Scan for the cell matching the given text and deliver its (x, y) coordinate at center. 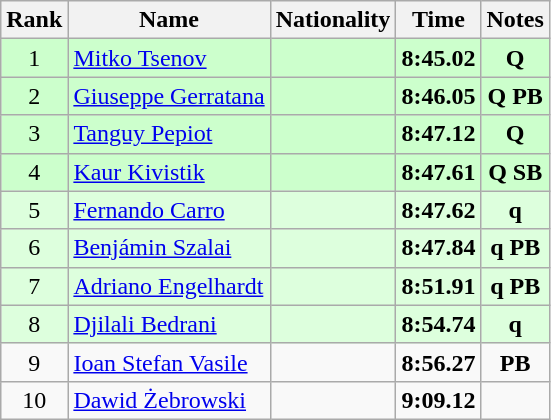
Rank (34, 20)
8:56.27 (438, 362)
Benjámin Szalai (169, 248)
Ioan Stefan Vasile (169, 362)
1 (34, 58)
9:09.12 (438, 400)
Djilali Bedrani (169, 324)
8:54.74 (438, 324)
8:47.12 (438, 134)
8:51.91 (438, 286)
PB (515, 362)
8:47.62 (438, 210)
Time (438, 20)
Notes (515, 20)
6 (34, 248)
Mitko Tsenov (169, 58)
8:47.84 (438, 248)
7 (34, 286)
8:47.61 (438, 172)
8:45.02 (438, 58)
Fernando Carro (169, 210)
5 (34, 210)
Q PB (515, 96)
Dawid Żebrowski (169, 400)
Nationality (333, 20)
Tanguy Pepiot (169, 134)
4 (34, 172)
Giuseppe Gerratana (169, 96)
Adriano Engelhardt (169, 286)
Q SB (515, 172)
Name (169, 20)
Kaur Kivistik (169, 172)
2 (34, 96)
3 (34, 134)
9 (34, 362)
8 (34, 324)
8:46.05 (438, 96)
10 (34, 400)
